Find where the given text appears and provide that cell's center as (X, Y) coordinate. 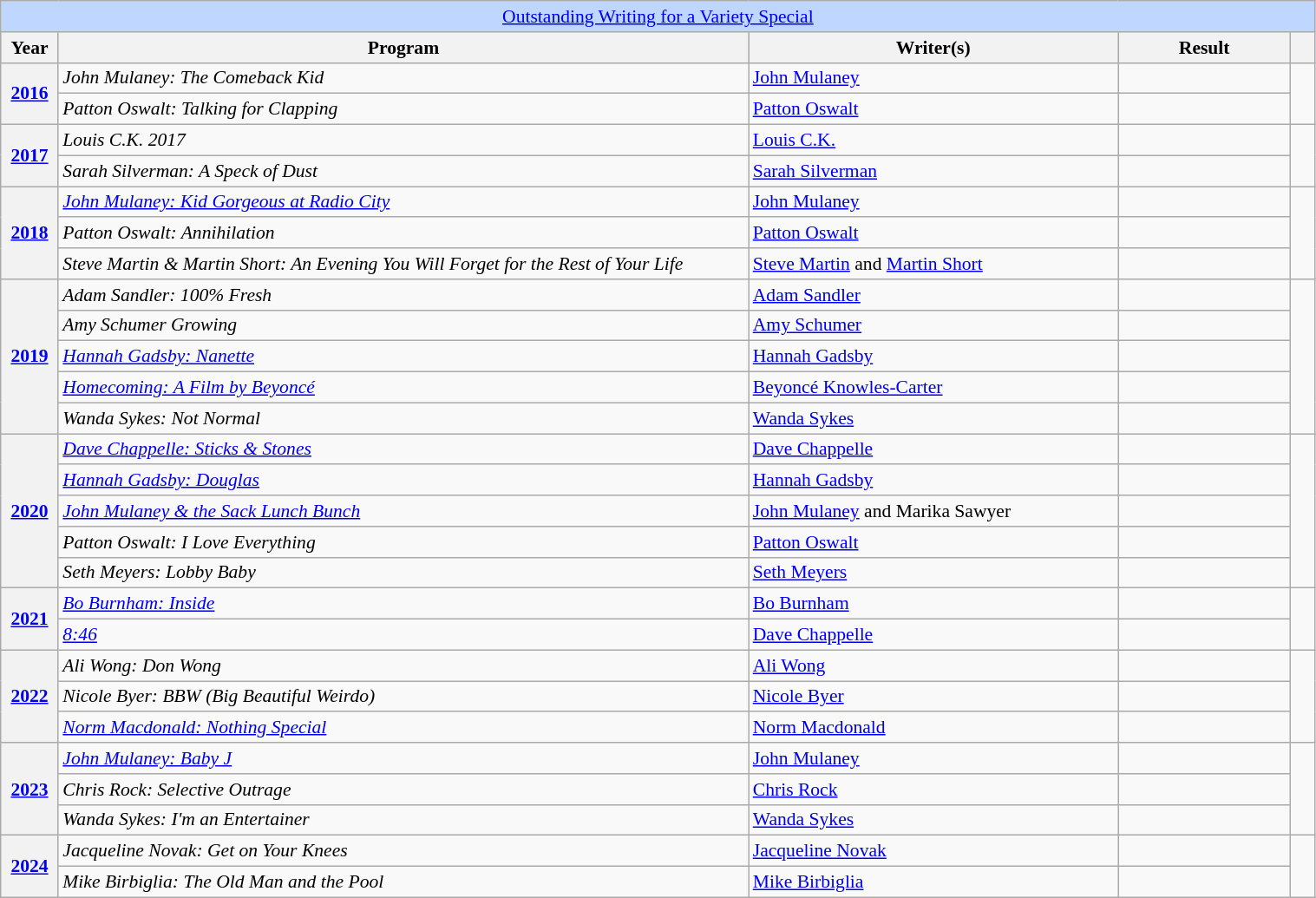
Norm Macdonald (933, 728)
Writer(s) (933, 48)
Mike Birbiglia: The Old Man and the Pool (403, 882)
Bo Burnham: Inside (403, 604)
Homecoming: A Film by Beyoncé (403, 388)
Patton Oswalt: I Love Everything (403, 542)
Patton Oswalt: Talking for Clapping (403, 109)
Norm Macdonald: Nothing Special (403, 728)
Chris Rock (933, 790)
2017 (29, 156)
Amy Schumer Growing (403, 325)
Beyoncé Knowles-Carter (933, 388)
Wanda Sykes: Not Normal (403, 418)
2016 (29, 94)
Chris Rock: Selective Outrage (403, 790)
2021 (29, 619)
Amy Schumer (933, 325)
Nicole Byer: BBW (Big Beautiful Weirdo) (403, 697)
Nicole Byer (933, 697)
Program (403, 48)
Year (29, 48)
2019 (29, 357)
Adam Sandler: 100% Fresh (403, 295)
Hannah Gadsby: Douglas (403, 481)
2023 (29, 790)
Ali Wong: Don Wong (403, 665)
Result (1204, 48)
2020 (29, 511)
Louis C.K. 2017 (403, 141)
Seth Meyers: Lobby Baby (403, 573)
Patton Oswalt: Annihilation (403, 233)
John Mulaney: The Comeback Kid (403, 78)
2018 (29, 233)
Jacqueline Novak (933, 851)
Ali Wong (933, 665)
Louis C.K. (933, 141)
Adam Sandler (933, 295)
Outstanding Writing for a Variety Special (658, 16)
Steve Martin & Martin Short: An Evening You Will Forget for the Rest of Your Life (403, 264)
John Mulaney: Kid Gorgeous at Radio City (403, 202)
John Mulaney: Baby J (403, 758)
Dave Chappelle: Sticks & Stones (403, 449)
Mike Birbiglia (933, 882)
Sarah Silverman (933, 171)
2024 (29, 866)
John Mulaney & the Sack Lunch Bunch (403, 511)
Wanda Sykes: I'm an Entertainer (403, 820)
Steve Martin and Martin Short (933, 264)
2022 (29, 696)
John Mulaney and Marika Sawyer (933, 511)
Sarah Silverman: A Speck of Dust (403, 171)
Seth Meyers (933, 573)
Bo Burnham (933, 604)
Hannah Gadsby: Nanette (403, 357)
8:46 (403, 635)
Jacqueline Novak: Get on Your Knees (403, 851)
